Return the (x, y) coordinate for the center point of the cell that contains the specified text.  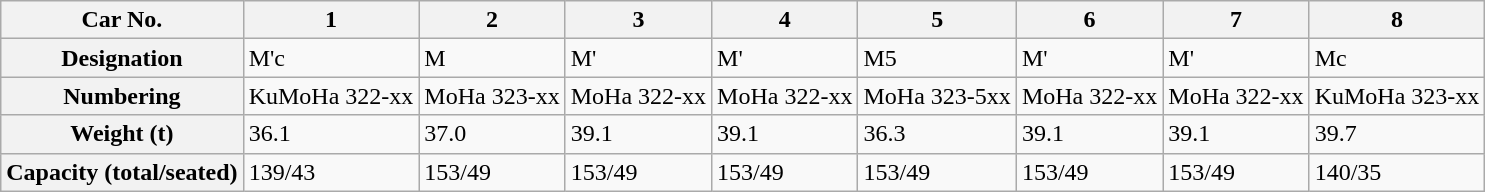
Capacity (total/seated) (122, 172)
6 (1089, 20)
Mc (1397, 58)
36.3 (937, 134)
3 (638, 20)
MoHa 323-5xx (937, 96)
2 (492, 20)
37.0 (492, 134)
39.7 (1397, 134)
36.1 (331, 134)
Numbering (122, 96)
5 (937, 20)
Weight (t) (122, 134)
M'c (331, 58)
M5 (937, 58)
Car No. (122, 20)
KuMoHa 323-xx (1397, 96)
140/35 (1397, 172)
139/43 (331, 172)
4 (785, 20)
1 (331, 20)
KuMoHa 322-xx (331, 96)
M (492, 58)
8 (1397, 20)
MoHa 323-xx (492, 96)
7 (1236, 20)
Designation (122, 58)
